Search for the cell housing the specified text and yield its [X, Y] center coordinate. 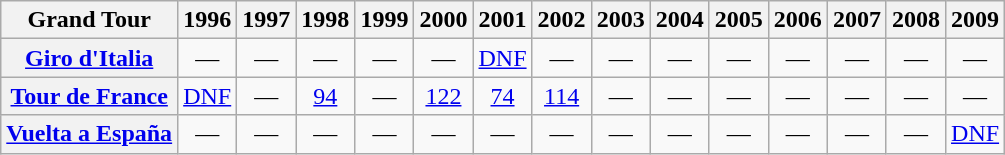
1999 [384, 20]
2005 [738, 20]
1996 [208, 20]
122 [444, 96]
2001 [502, 20]
2007 [856, 20]
Giro d'Italia [90, 58]
2000 [444, 20]
114 [562, 96]
74 [502, 96]
2009 [976, 20]
94 [326, 96]
2006 [798, 20]
1998 [326, 20]
2002 [562, 20]
2003 [620, 20]
Vuelta a España [90, 134]
1997 [266, 20]
Grand Tour [90, 20]
2008 [916, 20]
2004 [680, 20]
Tour de France [90, 96]
